Detect which cell encompasses the target text, then output its [X, Y] center coordinate. 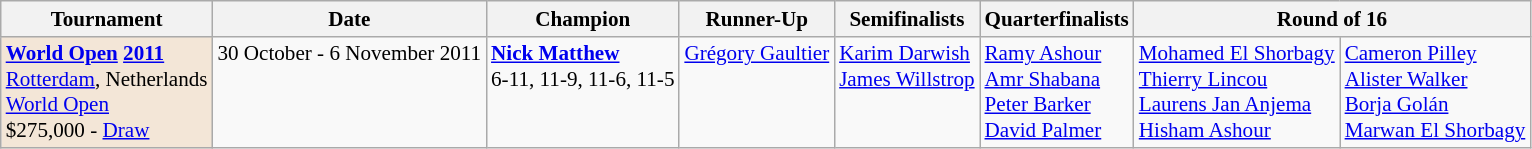
Quarterfinalists [1057, 18]
Round of 16 [1332, 18]
Semifinalists [906, 18]
Cameron Pilley Alister Walker Borja Golán Marwan El Shorbagy [1436, 92]
Karim Darwish James Willstrop [906, 92]
World Open 2011 Rotterdam, NetherlandsWorld Open$275,000 - Draw [107, 92]
Grégory Gaultier [756, 92]
Mohamed El Shorbagy Thierry Lincou Laurens Jan Anjema Hisham Ashour [1237, 92]
Nick Matthew6-11, 11-9, 11-6, 11-5 [582, 92]
Tournament [107, 18]
30 October - 6 November 2011 [349, 92]
Date [349, 18]
Ramy Ashour Amr Shabana Peter Barker David Palmer [1057, 92]
Champion [582, 18]
Runner-Up [756, 18]
